Locate the cell with the specified text and output its (x, y) center coordinate. 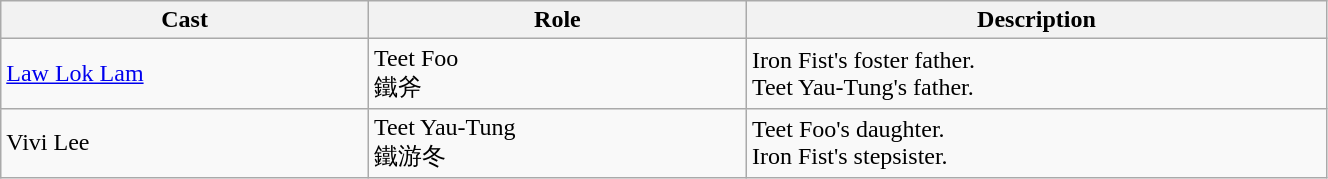
Law Lok Lam (185, 74)
Description (1036, 20)
Role (557, 20)
Cast (185, 20)
Teet Foo's daughter.Iron Fist's stepsister. (1036, 143)
Iron Fist's foster father.Teet Yau-Tung's father. (1036, 74)
Vivi Lee (185, 143)
Teet Foo鐵斧 (557, 74)
Teet Yau-Tung鐵游冬 (557, 143)
